Return the [X, Y] coordinate for the center point of the cell that contains the specified text.  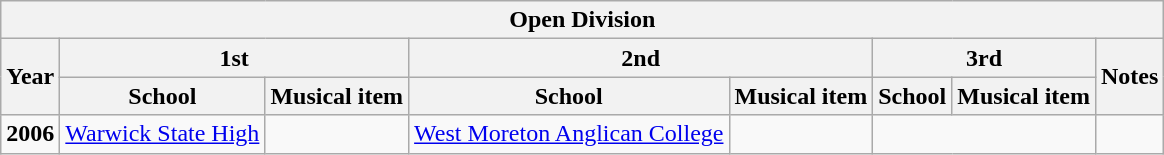
Warwick State High [162, 134]
2nd [641, 58]
Year [30, 77]
West Moreton Anglican College [569, 134]
1st [234, 58]
3rd [984, 58]
Open Division [582, 20]
Notes [1129, 77]
2006 [30, 134]
